Pinpoint the cell where the given text exists, returning its (x, y) midpoint coordinate. 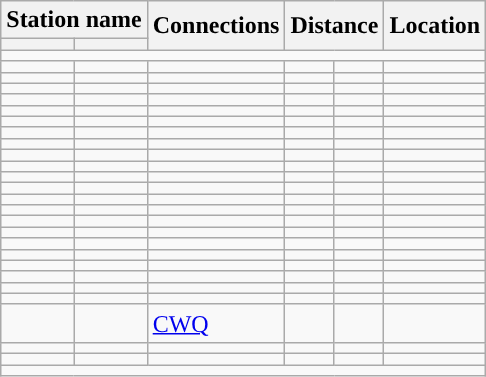
Location (435, 26)
Distance (334, 26)
Connections (216, 26)
Station name (74, 20)
CWQ (216, 323)
